Search for the cell housing the specified text and yield its (X, Y) center coordinate. 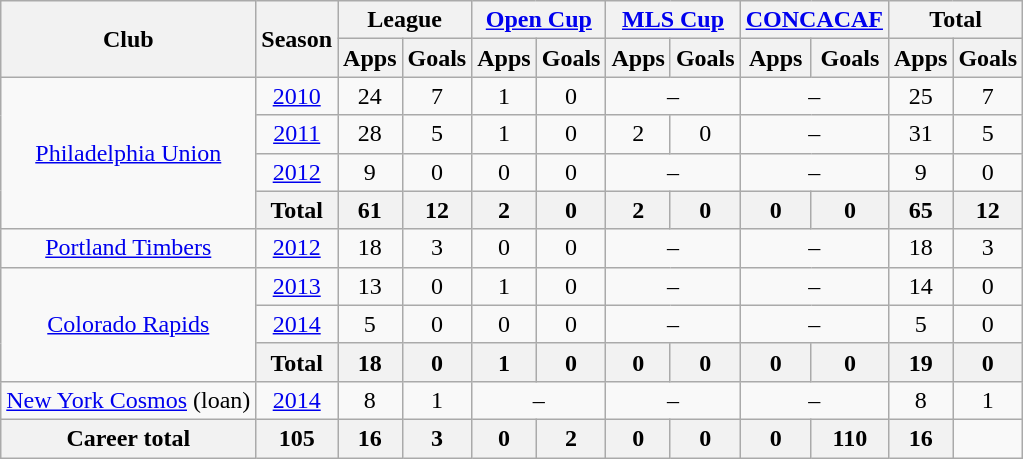
28 (370, 134)
Season (297, 39)
New York Cosmos (loan) (128, 400)
2013 (297, 286)
65 (920, 210)
31 (920, 134)
61 (370, 210)
Philadelphia Union (128, 153)
Open Cup (539, 20)
2010 (297, 96)
19 (920, 362)
24 (370, 96)
MLS Cup (673, 20)
13 (370, 286)
Portland Timbers (128, 248)
Career total (128, 438)
105 (297, 438)
League (405, 20)
Colorado Rapids (128, 324)
25 (920, 96)
CONCACAF (814, 20)
110 (850, 438)
Club (128, 39)
14 (920, 286)
2011 (297, 134)
